Return the [x, y] coordinate for the center point of the cell that contains the specified text.  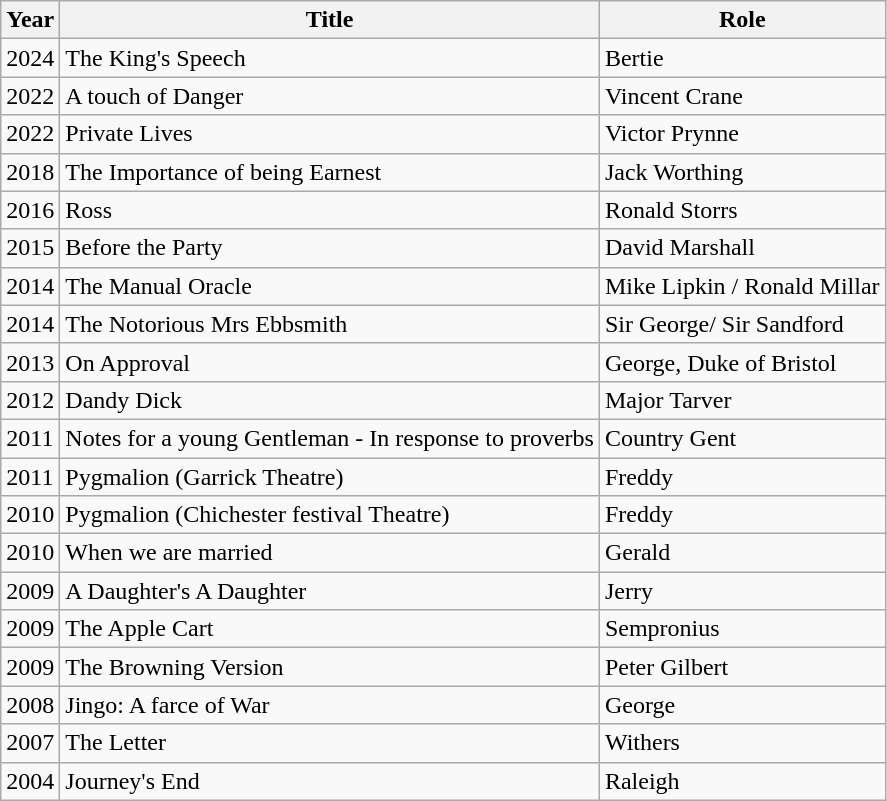
Mike Lipkin / Ronald Millar [742, 286]
Raleigh [742, 781]
2018 [30, 172]
Journey's End [330, 781]
The Notorious Mrs Ebbsmith [330, 324]
A touch of Danger [330, 96]
Notes for a young Gentleman - In response to proverbs [330, 438]
Year [30, 20]
2007 [30, 743]
The Manual Oracle [330, 286]
Pygmalion (Chichester festival Theatre) [330, 515]
Ronald Storrs [742, 210]
Jerry [742, 591]
The Browning Version [330, 667]
The King's Speech [330, 58]
2016 [30, 210]
Jack Worthing [742, 172]
2008 [30, 705]
Withers [742, 743]
Sempronius [742, 629]
Before the Party [330, 248]
Private Lives [330, 134]
Peter Gilbert [742, 667]
When we are married [330, 553]
The Letter [330, 743]
Role [742, 20]
2004 [30, 781]
Title [330, 20]
2024 [30, 58]
Dandy Dick [330, 400]
The Apple Cart [330, 629]
The Importance of being Earnest [330, 172]
2013 [30, 362]
A Daughter's A Daughter [330, 591]
2012 [30, 400]
George [742, 705]
Vincent Crane [742, 96]
Gerald [742, 553]
Jingo: A farce of War [330, 705]
Major Tarver [742, 400]
George, Duke of Bristol [742, 362]
On Approval [330, 362]
2015 [30, 248]
Country Gent [742, 438]
Ross [330, 210]
Bertie [742, 58]
Victor Prynne [742, 134]
Pygmalion (Garrick Theatre) [330, 477]
David Marshall [742, 248]
Sir George/ Sir Sandford [742, 324]
